Provide the (x, y) coordinate of the cell's center where the given text is located.  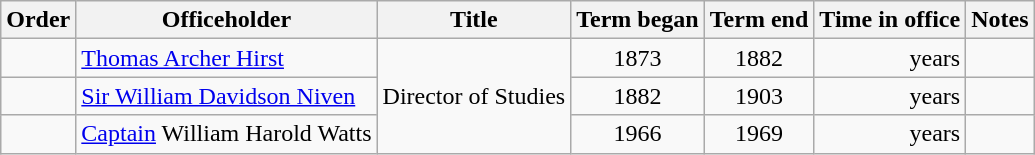
1966 (638, 134)
Director of Studies (474, 96)
Thomas Archer Hirst (226, 58)
Title (474, 20)
1873 (638, 58)
Term began (638, 20)
1903 (759, 96)
Captain William Harold Watts (226, 134)
Term end (759, 20)
Order (38, 20)
Notes (1000, 20)
Time in office (890, 20)
1969 (759, 134)
Officeholder (226, 20)
Sir William Davidson Niven (226, 96)
